Detect which cell encompasses the target text, then output its [X, Y] center coordinate. 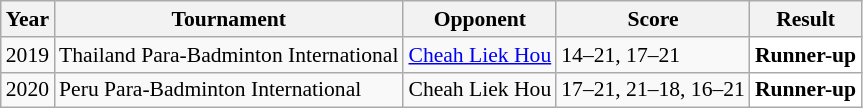
Peru Para-Badminton International [228, 90]
14–21, 17–21 [653, 55]
2020 [28, 90]
Opponent [480, 19]
17–21, 21–18, 16–21 [653, 90]
Result [806, 19]
Tournament [228, 19]
Thailand Para-Badminton International [228, 55]
2019 [28, 55]
Year [28, 19]
Score [653, 19]
